Identify which cell holds the provided text, then report its (X, Y) central coordinate. 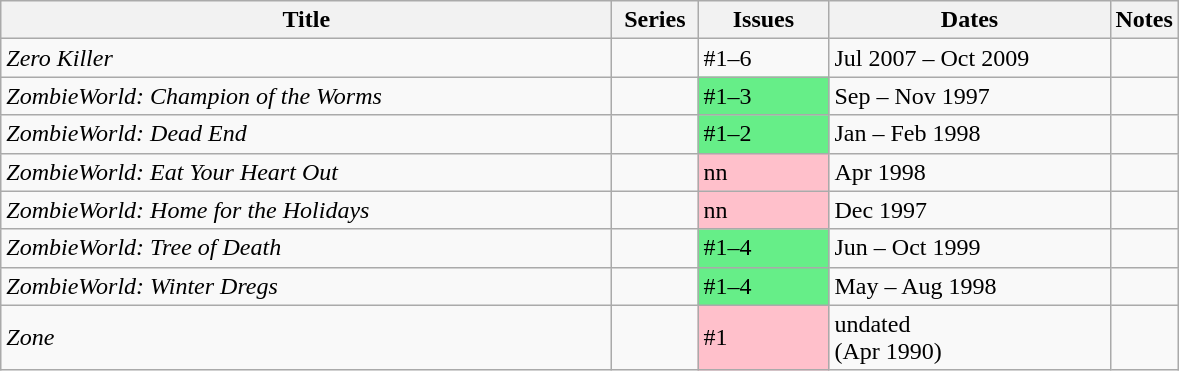
Jun – Oct 1999 (970, 248)
Series (655, 20)
ZombieWorld: Eat Your Heart Out (306, 172)
May – Aug 1998 (970, 286)
Sep – Nov 1997 (970, 96)
#1–2 (764, 134)
Issues (764, 20)
#1–6 (764, 58)
ZombieWorld: Tree of Death (306, 248)
Zero Killer (306, 58)
ZombieWorld: Dead End (306, 134)
#1–3 (764, 96)
Dec 1997 (970, 210)
ZombieWorld: Home for the Holidays (306, 210)
Jul 2007 – Oct 2009 (970, 58)
Apr 1998 (970, 172)
ZombieWorld: Champion of the Worms (306, 96)
Zone (306, 338)
undated(Apr 1990) (970, 338)
Jan – Feb 1998 (970, 134)
ZombieWorld: Winter Dregs (306, 286)
Notes (1144, 20)
Title (306, 20)
#1 (764, 338)
Dates (970, 20)
